Return (X, Y) of the center of cell containing provided text 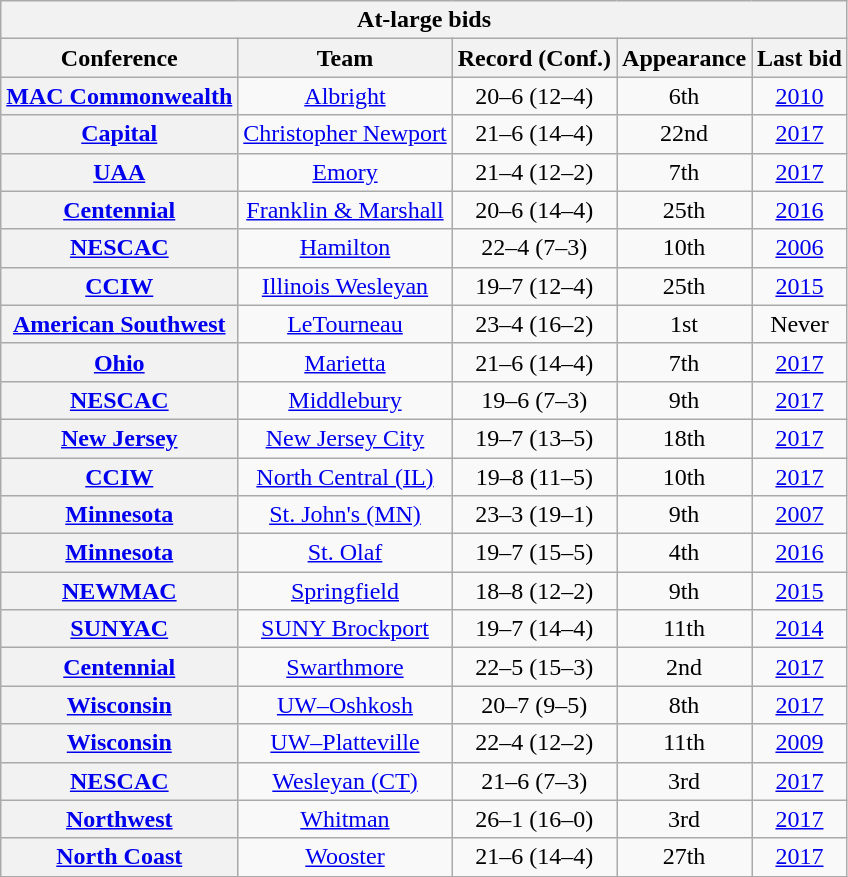
Emory (345, 172)
2010 (800, 96)
2007 (800, 515)
UAA (120, 172)
Marietta (345, 362)
St. John's (MN) (345, 515)
22–5 (15–3) (534, 667)
Northwest (120, 819)
19–8 (11–5) (534, 477)
20–6 (12–4) (534, 96)
Never (800, 324)
New Jersey (120, 438)
Franklin & Marshall (345, 210)
SUNYAC (120, 629)
19–7 (14–4) (534, 629)
23–4 (16–2) (534, 324)
19–7 (15–5) (534, 553)
North Coast (120, 857)
2014 (800, 629)
20–6 (14–4) (534, 210)
Hamilton (345, 248)
18th (684, 438)
American Southwest (120, 324)
Middlebury (345, 400)
19–6 (7–3) (534, 400)
UW–Oshkosh (345, 705)
At-large bids (424, 20)
Whitman (345, 819)
2006 (800, 248)
23–3 (19–1) (534, 515)
UW–Platteville (345, 743)
Team (345, 58)
18–8 (12–2) (534, 591)
Capital (120, 134)
Albright (345, 96)
1st (684, 324)
Swarthmore (345, 667)
8th (684, 705)
LeTourneau (345, 324)
Record (Conf.) (534, 58)
22–4 (12–2) (534, 743)
21–4 (12–2) (534, 172)
SUNY Brockport (345, 629)
22–4 (7–3) (534, 248)
Illinois Wesleyan (345, 286)
Last bid (800, 58)
4th (684, 553)
19–7 (12–4) (534, 286)
Wooster (345, 857)
Appearance (684, 58)
21–6 (7–3) (534, 781)
St. Olaf (345, 553)
MAC Commonwealth (120, 96)
26–1 (16–0) (534, 819)
Conference (120, 58)
Wesleyan (CT) (345, 781)
22nd (684, 134)
2009 (800, 743)
19–7 (13–5) (534, 438)
Springfield (345, 591)
20–7 (9–5) (534, 705)
2nd (684, 667)
27th (684, 857)
6th (684, 96)
NEWMAC (120, 591)
Christopher Newport (345, 134)
New Jersey City (345, 438)
Ohio (120, 362)
North Central (IL) (345, 477)
